Scan for the cell matching the given text and deliver its [X, Y] coordinate at center. 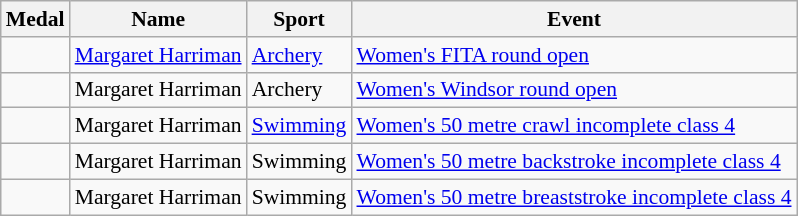
Sport [300, 19]
Women's Windsor round open [574, 90]
Event [574, 19]
Medal [36, 19]
Women's 50 metre breaststroke incomplete class 4 [574, 197]
Women's 50 metre backstroke incomplete class 4 [574, 162]
Women's FITA round open [574, 55]
Name [158, 19]
Women's 50 metre crawl incomplete class 4 [574, 126]
